For the text-containing cell, return its midpoint in [X, Y] coordinate format. 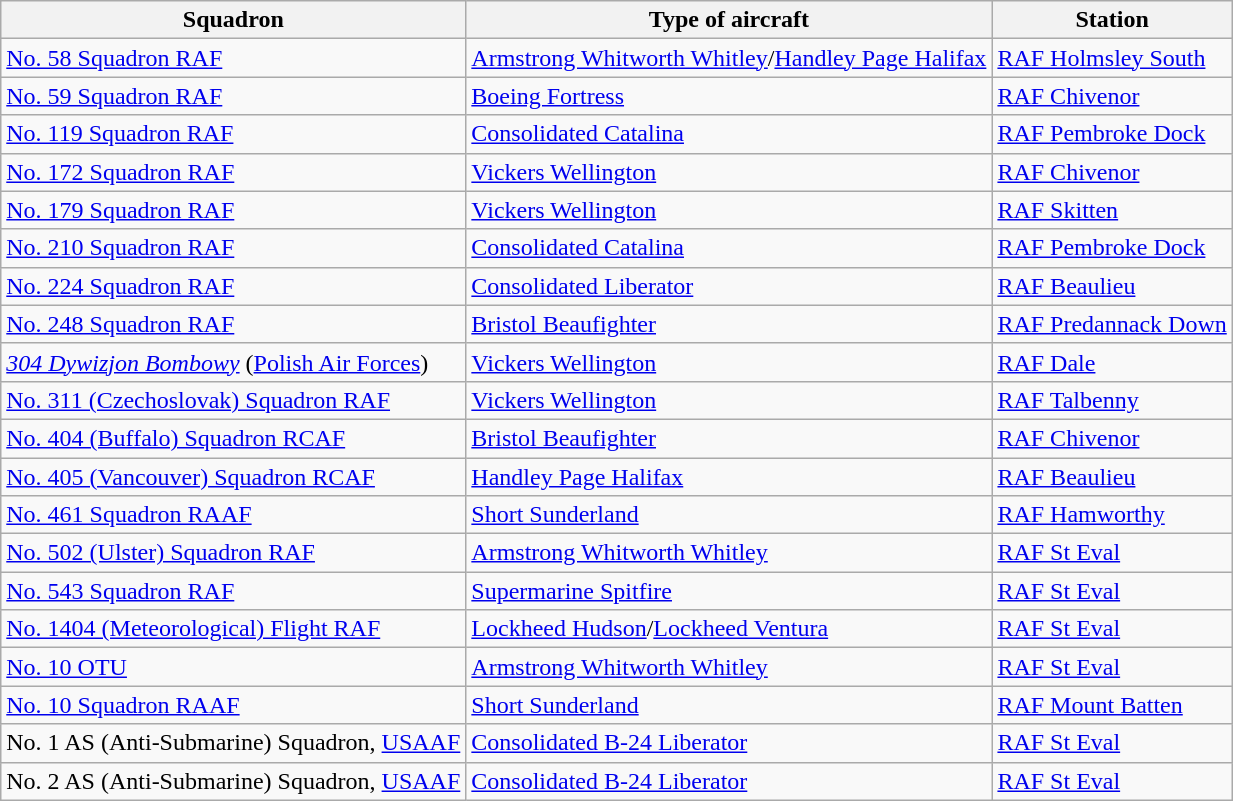
No. 543 Squadron RAF [234, 591]
Boeing Fortress [729, 96]
RAF Skitten [1112, 210]
No. 502 (Ulster) Squadron RAF [234, 553]
No. 2 AS (Anti-Submarine) Squadron, USAAF [234, 781]
Lockheed Hudson/Lockheed Ventura [729, 629]
No. 224 Squadron RAF [234, 286]
Supermarine Spitfire [729, 591]
No. 59 Squadron RAF [234, 96]
Station [1112, 20]
304 Dywizjon Bombowy (Polish Air Forces) [234, 362]
RAF Mount Batten [1112, 705]
No. 172 Squadron RAF [234, 172]
RAF Dale [1112, 362]
No. 404 (Buffalo) Squadron RCAF [234, 438]
RAF Talbenny [1112, 400]
No. 58 Squadron RAF [234, 58]
No. 1404 (Meteorological) Flight RAF [234, 629]
No. 179 Squadron RAF [234, 210]
No. 119 Squadron RAF [234, 134]
RAF Predannack Down [1112, 324]
No. 311 (Czechoslovak) Squadron RAF [234, 400]
No. 10 OTU [234, 667]
RAF Hamworthy [1112, 515]
No. 248 Squadron RAF [234, 324]
Handley Page Halifax [729, 477]
No. 1 AS (Anti-Submarine) Squadron, USAAF [234, 743]
No. 10 Squadron RAAF [234, 705]
RAF Holmsley South [1112, 58]
No. 210 Squadron RAF [234, 248]
Type of aircraft [729, 20]
Squadron [234, 20]
Armstrong Whitworth Whitley/Handley Page Halifax [729, 58]
No. 461 Squadron RAAF [234, 515]
Consolidated Liberator [729, 286]
No. 405 (Vancouver) Squadron RCAF [234, 477]
